Find where the given text appears and provide that cell's center as (x, y) coordinate. 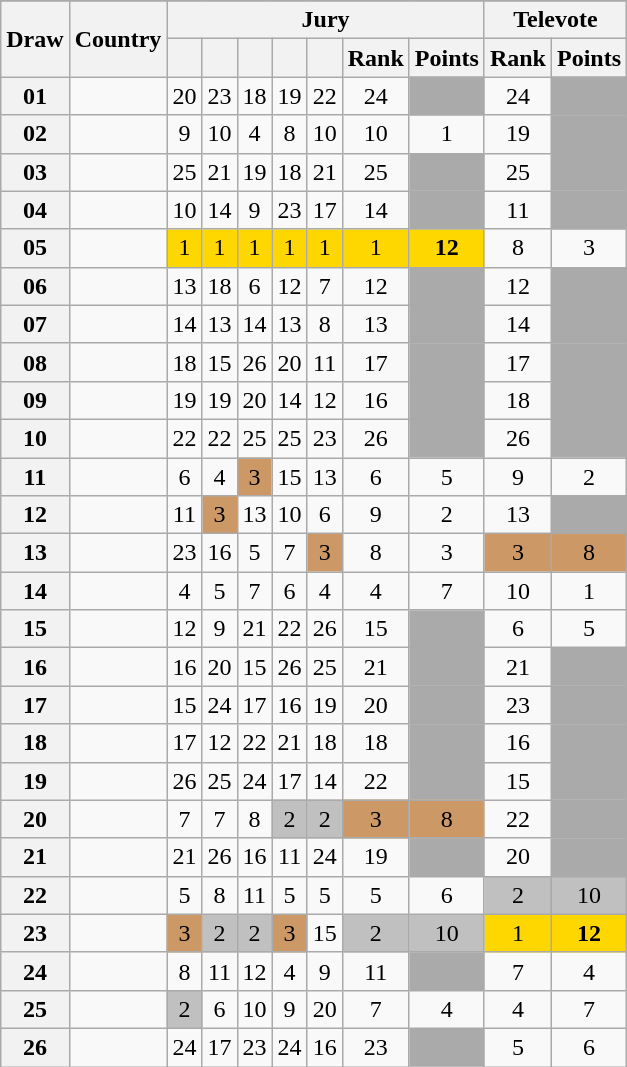
09 (35, 400)
03 (35, 172)
05 (35, 248)
Country (118, 39)
08 (35, 362)
02 (35, 134)
04 (35, 210)
Jury (326, 20)
Televote (555, 20)
Draw (35, 39)
07 (35, 324)
06 (35, 286)
01 (35, 96)
